Identify which cell holds the provided text, then report its [x, y] central coordinate. 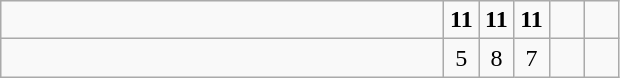
8 [496, 58]
7 [532, 58]
5 [462, 58]
